Locate the cell with the specified text and output its [x, y] center coordinate. 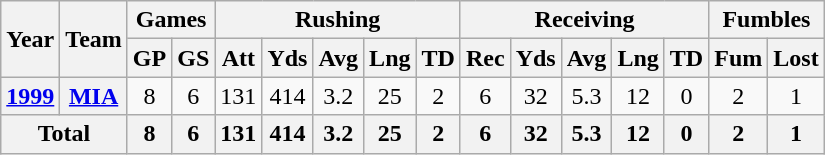
Rec [485, 58]
Receiving [584, 20]
Games [170, 20]
Fum [738, 58]
Lost [796, 58]
GP [149, 58]
Att [238, 58]
Rushing [338, 20]
MIA [94, 96]
Fumbles [766, 20]
Year [30, 39]
GS [194, 58]
Team [94, 39]
Total [64, 134]
1999 [30, 96]
